Find where the given text appears and provide that cell's center as (X, Y) coordinate. 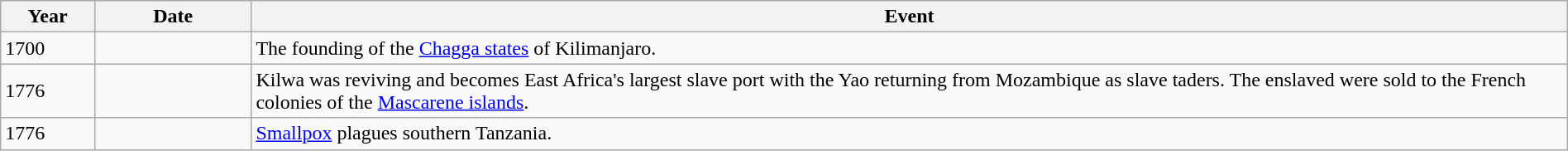
1700 (48, 48)
The founding of the Chagga states of Kilimanjaro. (910, 48)
Date (172, 17)
Event (910, 17)
Year (48, 17)
Smallpox plagues southern Tanzania. (910, 134)
